For the text-containing cell, return its midpoint in [X, Y] coordinate format. 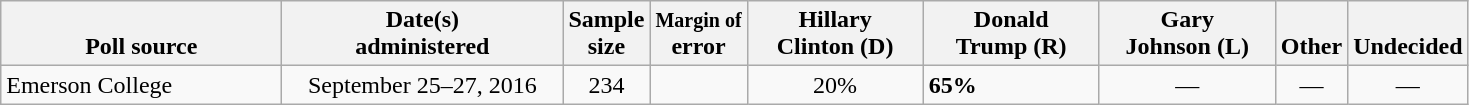
Poll source [142, 34]
Samplesize [606, 34]
September 25–27, 2016 [422, 85]
20% [835, 85]
234 [606, 85]
Other [1311, 34]
Date(s)administered [422, 34]
GaryJohnson (L) [1187, 34]
DonaldTrump (R) [1011, 34]
Undecided [1408, 34]
Emerson College [142, 85]
Margin oferror [698, 34]
65% [1011, 85]
HillaryClinton (D) [835, 34]
